Capture the cell that displays the provided text and extract its [X, Y] central coordinate. 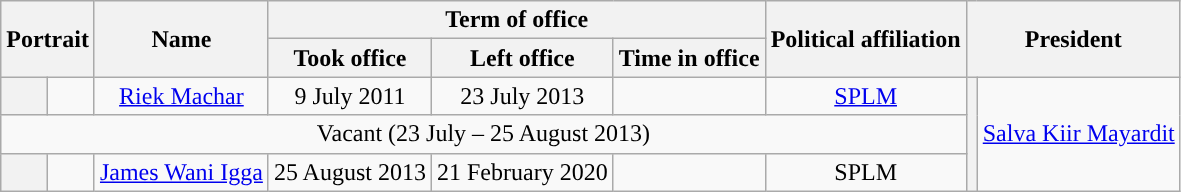
Name [181, 39]
James Wani Igga [181, 172]
Time in office [689, 58]
Vacant (23 July – 25 August 2013) [484, 134]
25 August 2013 [350, 172]
21 February 2020 [522, 172]
Term of office [516, 20]
Riek Machar [181, 96]
Political affiliation [866, 39]
President [1073, 39]
Salva Kiir Mayardit [1078, 134]
Took office [350, 58]
23 July 2013 [522, 96]
9 July 2011 [350, 96]
Left office [522, 58]
Portrait [48, 39]
